Scan for the cell matching the given text and deliver its (X, Y) coordinate at center. 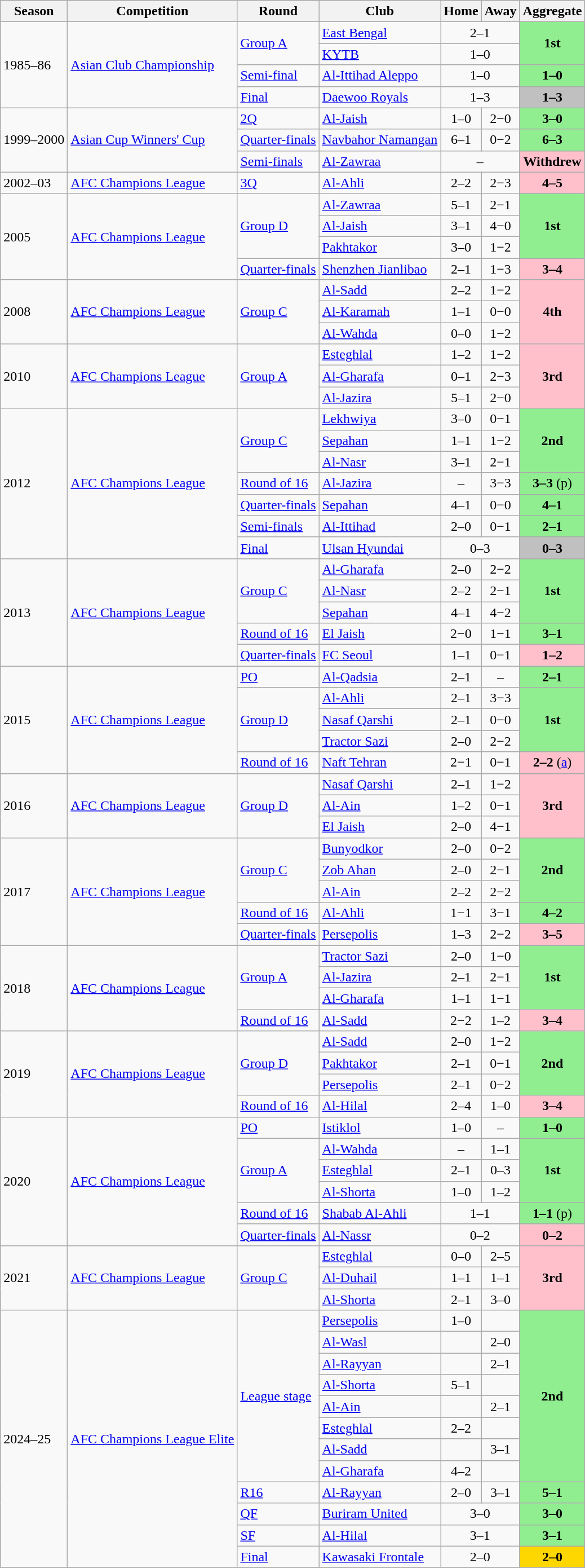
League stage (278, 1396)
4th (552, 312)
Away (500, 11)
4−0 (500, 226)
2013 (34, 612)
3−1 (500, 913)
Home (461, 11)
AFC Champions League Elite (152, 1439)
2020 (34, 1181)
Aggregate (552, 11)
2Q (278, 118)
Asian Cup Winners' Cup (152, 140)
1−0 (500, 956)
KYTB (380, 54)
Bunyodkor (380, 848)
Al-Qadsia (380, 677)
QF (278, 1514)
Al-Ittihad Aleppo (380, 76)
Kawasaki Frontale (380, 1557)
Shenzhen Jianlibao (380, 269)
SF (278, 1535)
6–3 (552, 140)
4–5 (552, 183)
2002–03 (34, 183)
2005 (34, 236)
Club (380, 11)
4−1 (500, 827)
Al-Karamah (380, 312)
2017 (34, 891)
Al-Duhail (380, 1278)
Istiklol (380, 1127)
4−2 (500, 612)
0–1 (461, 376)
2024–25 (34, 1439)
2–4 (461, 1106)
Naft Tehran (380, 763)
East Bengal (380, 33)
Daewoo Royals (380, 97)
Buriram United (380, 1514)
Semi-final (278, 76)
2010 (34, 376)
Al-Wasl (380, 1342)
R16 (278, 1492)
3–5 (552, 934)
2016 (34, 805)
2019 (34, 1074)
Zob Ahan (380, 870)
2012 (34, 483)
Withdrew (552, 161)
Competition (152, 11)
2–5 (500, 1256)
Round (278, 11)
1985–86 (34, 65)
Al-Nassr (380, 1235)
Navbahor Namangan (380, 140)
1–1 (p) (552, 1213)
Season (34, 11)
2015 (34, 720)
6–1 (461, 140)
2008 (34, 312)
Al-Ittihad (380, 526)
FC Seoul (380, 655)
Asian Club Championship (152, 65)
Ulsan Hyundai (380, 548)
2–2 (a) (552, 763)
3Q (278, 183)
3–3 (p) (552, 483)
Shabab Al-Ahli (380, 1213)
Lekhwiya (380, 419)
2018 (34, 988)
1999–2000 (34, 140)
1−3 (500, 269)
2021 (34, 1278)
